Pinpoint the cell where the given text exists, returning its [x, y] midpoint coordinate. 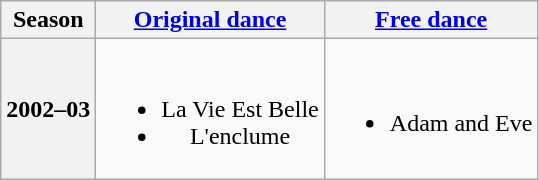
Original dance [210, 20]
2002–03 [48, 109]
Adam and Eve [431, 109]
Season [48, 20]
Free dance [431, 20]
La Vie Est BelleL'enclume [210, 109]
